Return [x, y] of the center of cell containing provided text 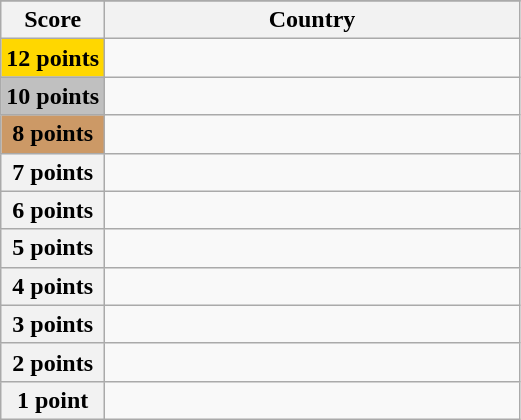
10 points [53, 96]
12 points [53, 58]
1 point [53, 400]
Country [312, 20]
5 points [53, 248]
2 points [53, 362]
4 points [53, 286]
Score [53, 20]
7 points [53, 172]
3 points [53, 324]
6 points [53, 210]
8 points [53, 134]
